Output the [x, y] coordinate of the center of the cell containing the given text.  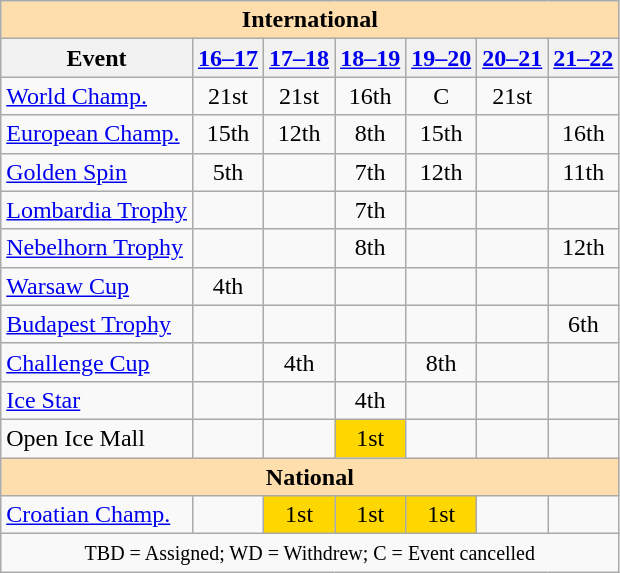
TBD = Assigned; WD = Withdrew; C = Event cancelled [310, 553]
European Champ. [97, 134]
20–21 [512, 58]
Ice Star [97, 400]
Croatian Champ. [97, 515]
World Champ. [97, 96]
19–20 [442, 58]
Golden Spin [97, 172]
Open Ice Mall [97, 438]
Challenge Cup [97, 362]
11th [584, 172]
C [442, 96]
Warsaw Cup [97, 286]
17–18 [300, 58]
18–19 [370, 58]
Nebelhorn Trophy [97, 248]
21–22 [584, 58]
International [310, 20]
6th [584, 324]
National [310, 477]
16–17 [228, 58]
Lombardia Trophy [97, 210]
Event [97, 58]
5th [228, 172]
Budapest Trophy [97, 324]
